Extract the [x, y] coordinate from the center of the cell holding the provided text.  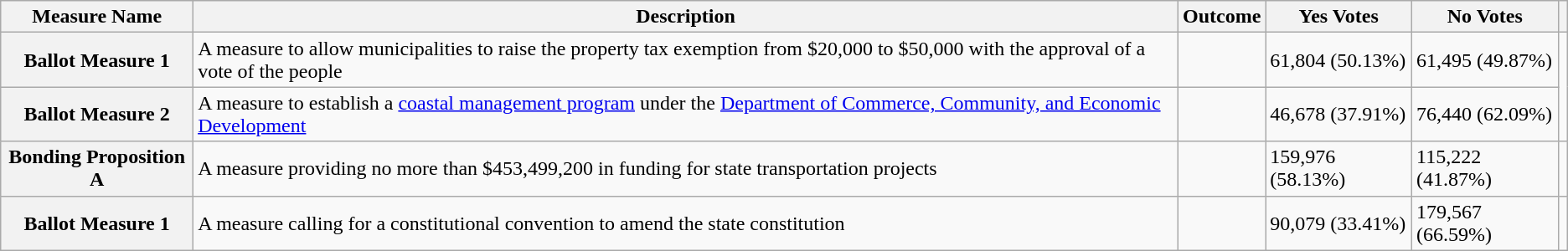
Yes Votes [1338, 17]
A measure to establish a coastal management program under the Department of Commerce, Community, and Economic Development [686, 114]
Description [686, 17]
76,440 (62.09%) [1484, 114]
179,567 (66.59%) [1484, 223]
No Votes [1484, 17]
Ballot Measure 2 [97, 114]
A measure to allow municipalities to raise the property tax exemption from $20,000 to $50,000 with the approval of a vote of the people [686, 60]
Outcome [1221, 17]
Measure Name [97, 17]
115,222 (41.87%) [1484, 169]
159,976 (58.13%) [1338, 169]
A measure providing no more than $453,499,200 in funding for state transportation projects [686, 169]
Bonding Proposition A [97, 169]
90,079 (33.41%) [1338, 223]
46,678 (37.91%) [1338, 114]
61,804 (50.13%) [1338, 60]
A measure calling for a constitutional convention to amend the state constitution [686, 223]
61,495 (49.87%) [1484, 60]
